Scan for the cell matching the given text and deliver its [x, y] coordinate at center. 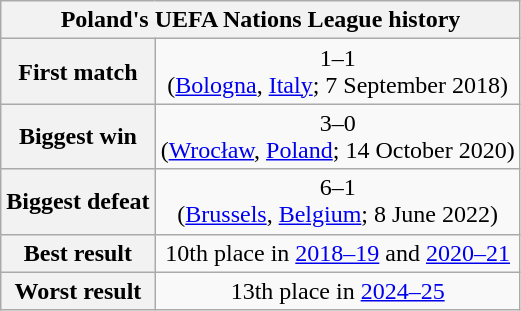
First match [78, 72]
13th place in 2024–25 [338, 291]
Worst result [78, 291]
Biggest win [78, 136]
6–1 (Brussels, Belgium; 8 June 2022) [338, 202]
Best result [78, 253]
3–0 (Wrocław, Poland; 14 October 2020) [338, 136]
Poland's UEFA Nations League history [260, 20]
Biggest defeat [78, 202]
10th place in 2018–19 and 2020–21 [338, 253]
1–1 (Bologna, Italy; 7 September 2018) [338, 72]
